Search for the cell housing the specified text and yield its (X, Y) center coordinate. 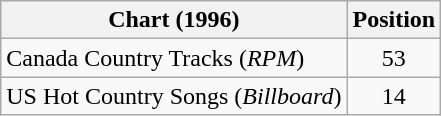
US Hot Country Songs (Billboard) (174, 96)
Position (394, 20)
53 (394, 58)
Canada Country Tracks (RPM) (174, 58)
14 (394, 96)
Chart (1996) (174, 20)
